From the cell containing the given text, extract its center point as (X, Y) coordinate. 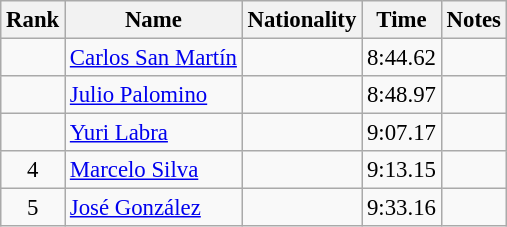
Carlos San Martín (154, 58)
Marcelo Silva (154, 170)
Nationality (302, 20)
Notes (474, 20)
4 (33, 170)
José González (154, 208)
Julio Palomino (154, 95)
9:33.16 (402, 208)
8:44.62 (402, 58)
Yuri Labra (154, 133)
5 (33, 208)
Name (154, 20)
9:07.17 (402, 133)
8:48.97 (402, 95)
Time (402, 20)
Rank (33, 20)
9:13.15 (402, 170)
